Identify which cell holds the provided text, then report its [x, y] central coordinate. 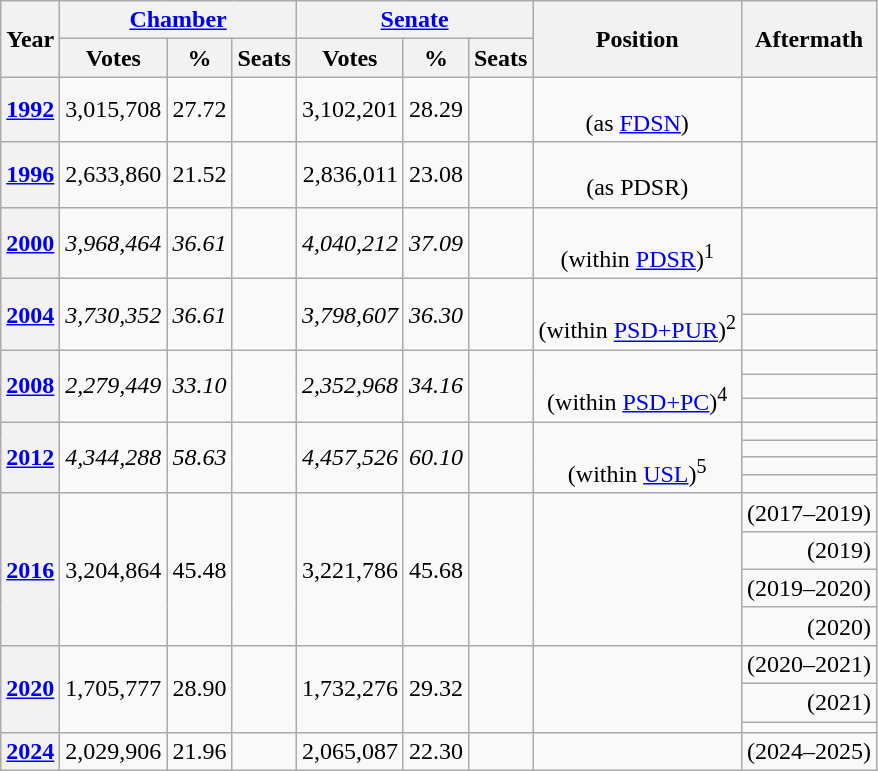
(within PDSR)1 [638, 243]
34.16 [436, 386]
3,730,352 [114, 315]
3,102,201 [350, 110]
Year [30, 39]
(2020) [810, 626]
29.32 [436, 688]
1,732,276 [350, 688]
(2017–2019) [810, 512]
4,344,288 [114, 458]
27.72 [200, 110]
28.90 [200, 688]
(2020–2021) [810, 664]
3,221,786 [350, 569]
(within PSD+PUR)2 [638, 315]
(2021) [810, 703]
1992 [30, 110]
2,352,968 [350, 386]
1996 [30, 174]
3,968,464 [114, 243]
(within PSD+PC)4 [638, 386]
4,040,212 [350, 243]
1,705,777 [114, 688]
2012 [30, 458]
45.68 [436, 569]
33.10 [200, 386]
(within USL)5 [638, 458]
2024 [30, 752]
3,015,708 [114, 110]
2,029,906 [114, 752]
37.09 [436, 243]
2004 [30, 315]
45.48 [200, 569]
4,457,526 [350, 458]
(2019–2020) [810, 588]
21.96 [200, 752]
28.29 [436, 110]
23.08 [436, 174]
2020 [30, 688]
22.30 [436, 752]
(2024–2025) [810, 752]
2016 [30, 569]
Position [638, 39]
2008 [30, 386]
60.10 [436, 458]
(as FDSN) [638, 110]
21.52 [200, 174]
(as PDSR) [638, 174]
2,065,087 [350, 752]
2000 [30, 243]
Senate [414, 20]
2,836,011 [350, 174]
3,798,607 [350, 315]
Aftermath [810, 39]
(2019) [810, 550]
Chamber [178, 20]
58.63 [200, 458]
3,204,864 [114, 569]
36.30 [436, 315]
2,279,449 [114, 386]
2,633,860 [114, 174]
